Return (x, y) of the center of cell containing provided text 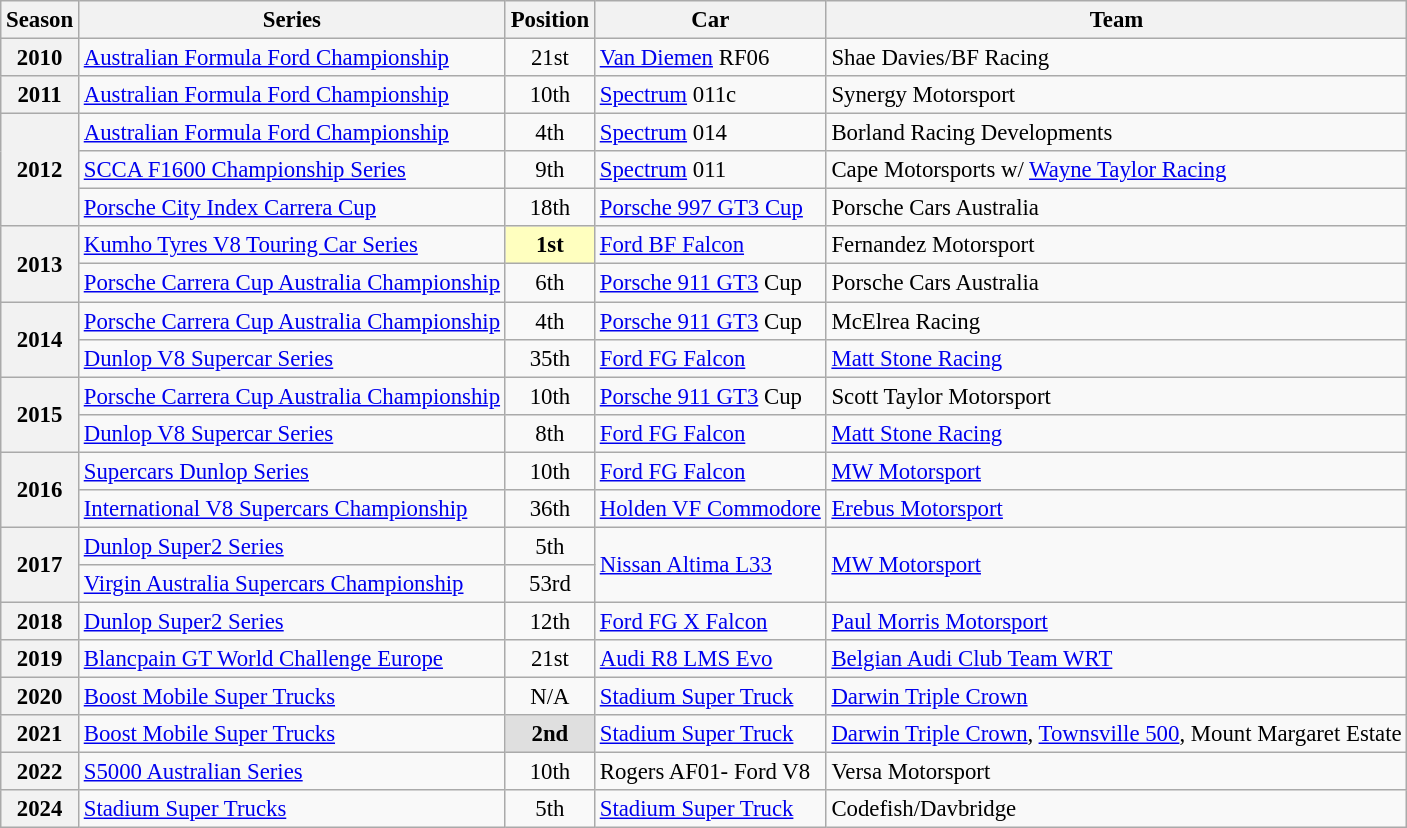
Blancpain GT World Challenge Europe (292, 659)
S5000 Australian Series (292, 772)
Versa Motorsport (1116, 772)
Series (292, 20)
Rogers AF01- Ford V8 (710, 772)
Scott Taylor Motorsport (1116, 396)
Codefish/Davbridge (1116, 809)
2021 (40, 734)
12th (550, 621)
McElrea Racing (1116, 321)
Team (1116, 20)
Synergy Motorsport (1116, 95)
Supercars Dunlop Series (292, 471)
Spectrum 011c (710, 95)
2011 (40, 95)
2019 (40, 659)
Spectrum 011 (710, 170)
SCCA F1600 Championship Series (292, 170)
2013 (40, 264)
2017 (40, 564)
2018 (40, 621)
Virgin Australia Supercars Championship (292, 584)
2012 (40, 170)
Van Diemen RF06 (710, 58)
2010 (40, 58)
2020 (40, 697)
Paul Morris Motorsport (1116, 621)
Audi R8 LMS Evo (710, 659)
Cape Motorsports w/ Wayne Taylor Racing (1116, 170)
8th (550, 433)
N/A (550, 697)
Car (710, 20)
Darwin Triple Crown (1116, 697)
Season (40, 20)
Belgian Audi Club Team WRT (1116, 659)
Fernandez Motorsport (1116, 245)
Ford BF Falcon (710, 245)
2016 (40, 490)
Stadium Super Trucks (292, 809)
2014 (40, 340)
6th (550, 283)
Borland Racing Developments (1116, 133)
Erebus Motorsport (1116, 509)
Holden VF Commodore (710, 509)
Position (550, 20)
36th (550, 509)
2024 (40, 809)
International V8 Supercars Championship (292, 509)
Spectrum 014 (710, 133)
53rd (550, 584)
Shae Davies/BF Racing (1116, 58)
Porsche 997 GT3 Cup (710, 208)
18th (550, 208)
2015 (40, 414)
Nissan Altima L33 (710, 564)
Porsche City Index Carrera Cup (292, 208)
1st (550, 245)
35th (550, 358)
Ford FG X Falcon (710, 621)
Kumho Tyres V8 Touring Car Series (292, 245)
2022 (40, 772)
Darwin Triple Crown, Townsville 500, Mount Margaret Estate (1116, 734)
9th (550, 170)
2nd (550, 734)
